Return [x, y] of the center of cell containing provided text 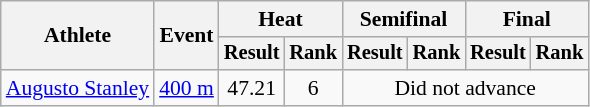
Did not advance [465, 88]
Final [526, 19]
Heat [280, 19]
6 [313, 88]
47.21 [252, 88]
Athlete [78, 36]
Event [186, 36]
400 m [186, 88]
Augusto Stanley [78, 88]
Semifinal [404, 19]
